Determine the [x, y] coordinate at the center of the cell enclosing the given text.  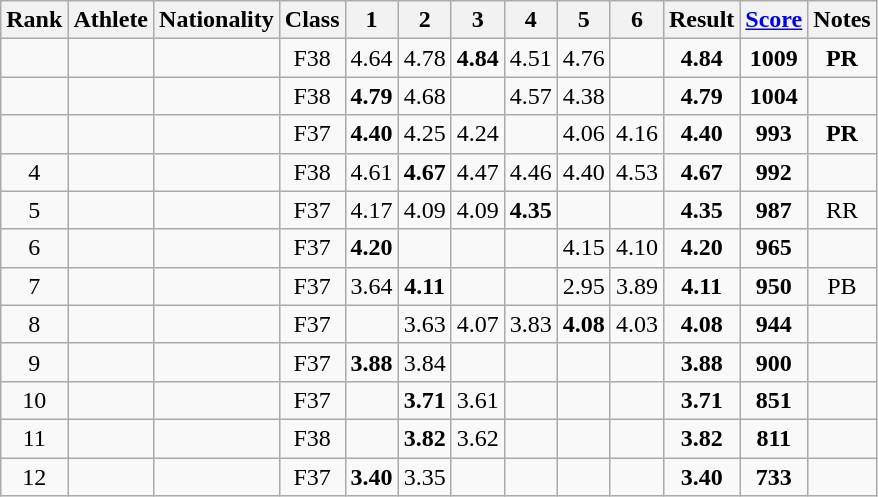
4.46 [530, 172]
4.10 [636, 248]
987 [774, 210]
4.07 [478, 324]
RR [842, 210]
4.24 [478, 134]
3.84 [424, 362]
Rank [34, 20]
1 [372, 20]
Nationality [217, 20]
Score [774, 20]
4.78 [424, 58]
4.03 [636, 324]
4.64 [372, 58]
4.61 [372, 172]
900 [774, 362]
733 [774, 477]
944 [774, 324]
4.51 [530, 58]
4.57 [530, 96]
4.76 [584, 58]
Notes [842, 20]
3.35 [424, 477]
2.95 [584, 286]
4.53 [636, 172]
4.17 [372, 210]
Result [701, 20]
4.16 [636, 134]
965 [774, 248]
4.06 [584, 134]
10 [34, 400]
3.63 [424, 324]
3.83 [530, 324]
Class [312, 20]
3.61 [478, 400]
993 [774, 134]
7 [34, 286]
PB [842, 286]
2 [424, 20]
1004 [774, 96]
8 [34, 324]
1009 [774, 58]
811 [774, 438]
4.47 [478, 172]
12 [34, 477]
4.68 [424, 96]
4.15 [584, 248]
11 [34, 438]
3 [478, 20]
3.62 [478, 438]
950 [774, 286]
9 [34, 362]
4.25 [424, 134]
3.89 [636, 286]
851 [774, 400]
3.64 [372, 286]
992 [774, 172]
Athlete [111, 20]
4.38 [584, 96]
